Provide the (x, y) coordinate of the cell's center where the given text is located.  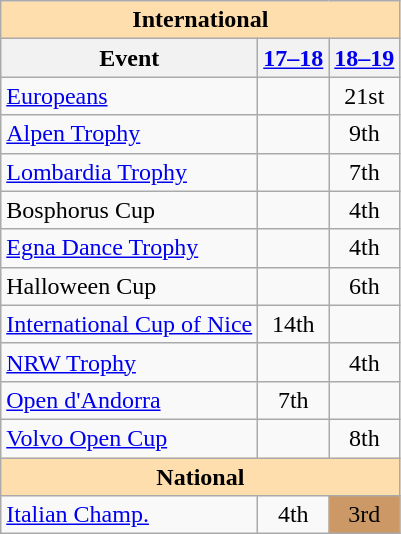
Egna Dance Trophy (130, 248)
6th (364, 286)
International (200, 20)
14th (294, 324)
Open d'Andorra (130, 400)
9th (364, 134)
Italian Champ. (130, 515)
Event (130, 58)
8th (364, 438)
Europeans (130, 96)
NRW Trophy (130, 362)
International Cup of Nice (130, 324)
Bosphorus Cup (130, 210)
18–19 (364, 58)
Alpen Trophy (130, 134)
Volvo Open Cup (130, 438)
National (200, 477)
21st (364, 96)
Halloween Cup (130, 286)
Lombardia Trophy (130, 172)
17–18 (294, 58)
3rd (364, 515)
